Extract the (x, y) coordinate from the center of the cell holding the provided text.  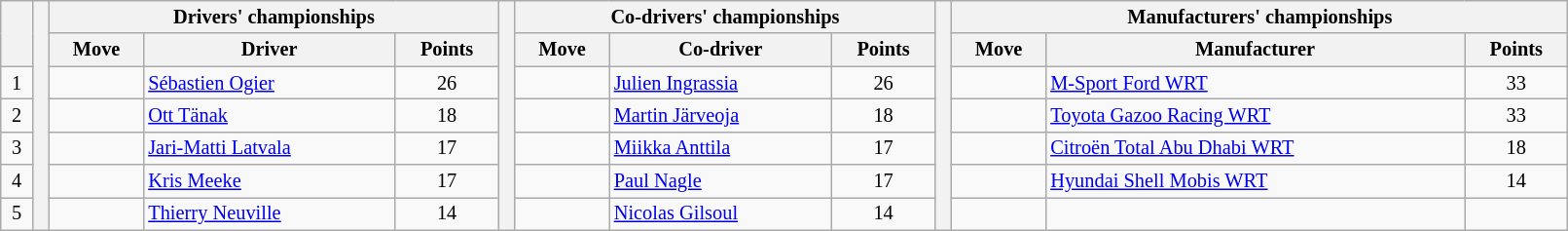
Drivers' championships (274, 17)
Manufacturer (1255, 50)
Driver (269, 50)
Miikka Anttila (720, 148)
Ott Tänak (269, 115)
Paul Nagle (720, 181)
Co-drivers' championships (724, 17)
4 (18, 181)
Nicolas Gilsoul (720, 213)
Citroën Total Abu Dhabi WRT (1255, 148)
Julien Ingrassia (720, 83)
5 (18, 213)
2 (18, 115)
3 (18, 148)
Toyota Gazoo Racing WRT (1255, 115)
M-Sport Ford WRT (1255, 83)
Martin Järveoja (720, 115)
1 (18, 83)
Kris Meeke (269, 181)
Manufacturers' championships (1259, 17)
Hyundai Shell Mobis WRT (1255, 181)
Thierry Neuville (269, 213)
Co-driver (720, 50)
Jari-Matti Latvala (269, 148)
Sébastien Ogier (269, 83)
